Scan for the cell matching the given text and deliver its [x, y] coordinate at center. 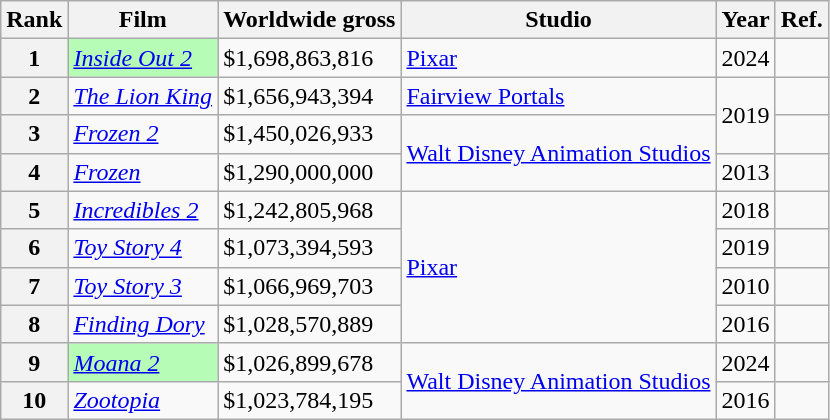
3 [34, 134]
2018 [746, 210]
7 [34, 286]
9 [34, 362]
2 [34, 96]
$1,242,805,968 [310, 210]
Toy Story 4 [143, 248]
The Lion King [143, 96]
$1,066,969,703 [310, 286]
2013 [746, 172]
1 [34, 58]
$1,028,570,889 [310, 324]
Film [143, 20]
Moana 2 [143, 362]
6 [34, 248]
Fairview Portals [558, 96]
4 [34, 172]
$1,656,943,394 [310, 96]
$1,026,899,678 [310, 362]
Year [746, 20]
Worldwide gross [310, 20]
2010 [746, 286]
Incredibles 2 [143, 210]
Toy Story 3 [143, 286]
$1,023,784,195 [310, 400]
5 [34, 210]
Frozen 2 [143, 134]
Zootopia [143, 400]
Finding Dory [143, 324]
10 [34, 400]
$1,073,394,593 [310, 248]
$1,450,026,933 [310, 134]
Frozen [143, 172]
$1,290,000,000 [310, 172]
Rank [34, 20]
Studio [558, 20]
$1,698,863,816 [310, 58]
8 [34, 324]
Inside Out 2 [143, 58]
Ref. [802, 20]
